Search for the cell housing the specified text and yield its (x, y) center coordinate. 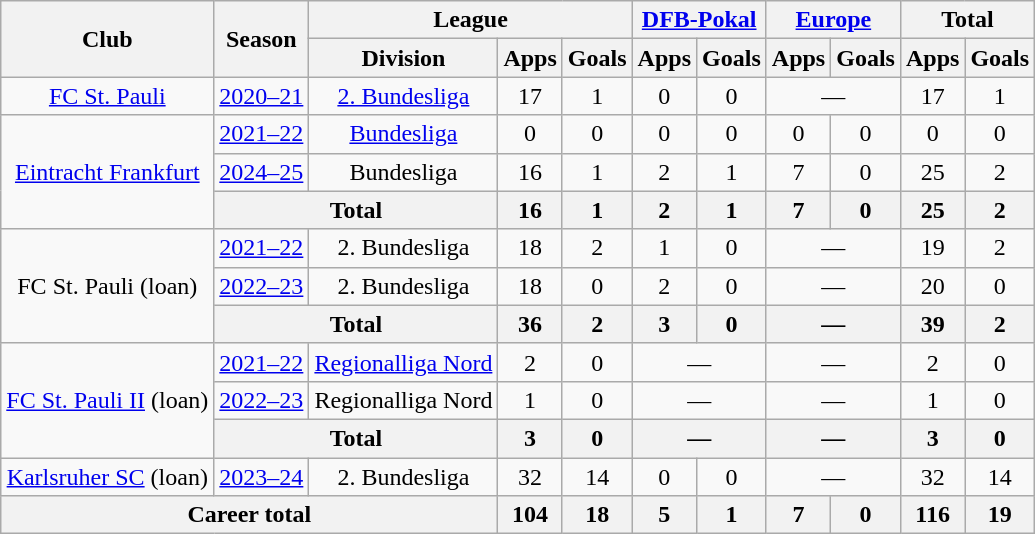
FC St. Pauli (loan) (108, 286)
DFB-Pokal (699, 20)
20 (932, 286)
FC St. Pauli II (loan) (108, 400)
2023–24 (262, 477)
Club (108, 39)
39 (932, 324)
Europe (833, 20)
Division (404, 58)
Karlsruher SC (loan) (108, 477)
2024–25 (262, 172)
2020–21 (262, 96)
Season (262, 39)
36 (530, 324)
116 (932, 515)
5 (664, 515)
104 (530, 515)
FC St. Pauli (108, 96)
League (470, 20)
Eintracht Frankfurt (108, 172)
Career total (250, 515)
